Locate the cell with the specified text and output its (x, y) center coordinate. 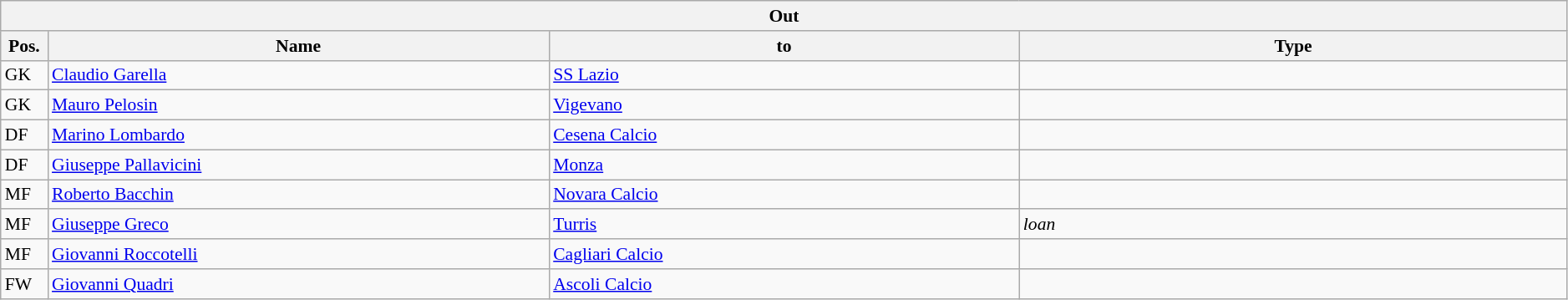
SS Lazio (784, 75)
Giuseppe Greco (298, 225)
Roberto Bacchin (298, 195)
Monza (784, 165)
to (784, 46)
Giovanni Roccotelli (298, 254)
Turris (784, 225)
Claudio Garella (298, 75)
Cagliari Calcio (784, 254)
loan (1293, 225)
Ascoli Calcio (784, 284)
Mauro Pelosin (298, 105)
Giuseppe Pallavicini (298, 165)
Pos. (24, 46)
Marino Lombardo (298, 135)
Vigevano (784, 105)
Out (784, 16)
FW (24, 284)
Name (298, 46)
Type (1293, 46)
Novara Calcio (784, 195)
Giovanni Quadri (298, 284)
Cesena Calcio (784, 135)
